Identify which cell holds the provided text, then report its [x, y] central coordinate. 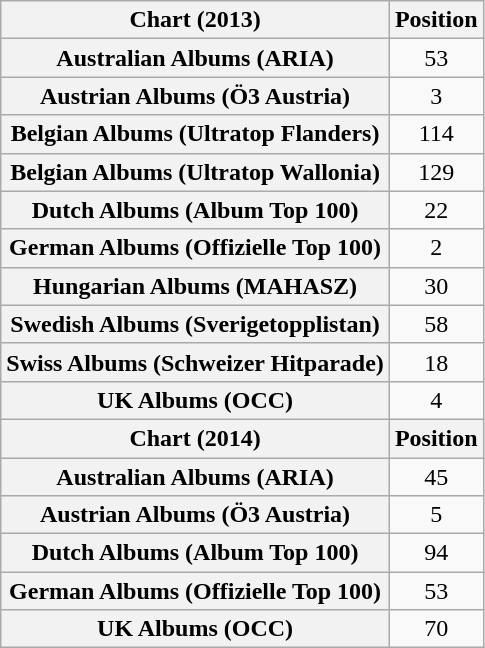
Belgian Albums (Ultratop Wallonia) [196, 172]
58 [436, 324]
Chart (2013) [196, 20]
114 [436, 134]
4 [436, 400]
Swedish Albums (Sverigetopplistan) [196, 324]
Belgian Albums (Ultratop Flanders) [196, 134]
22 [436, 210]
3 [436, 96]
70 [436, 629]
45 [436, 477]
Swiss Albums (Schweizer Hitparade) [196, 362]
Hungarian Albums (MAHASZ) [196, 286]
30 [436, 286]
2 [436, 248]
129 [436, 172]
5 [436, 515]
18 [436, 362]
Chart (2014) [196, 438]
94 [436, 553]
